Capture the cell that displays the provided text and extract its (X, Y) central coordinate. 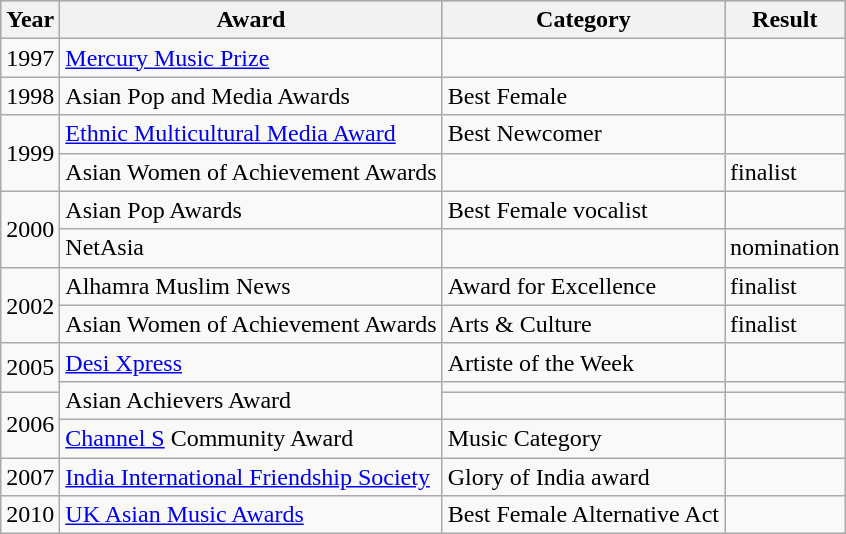
Best Female Alternative Act (583, 515)
Arts & Culture (583, 324)
Music Category (583, 438)
Ethnic Multicultural Media Award (251, 134)
2002 (30, 305)
Desi Xpress (251, 362)
Year (30, 20)
Asian Pop Awards (251, 210)
2007 (30, 477)
Best Female vocalist (583, 210)
2010 (30, 515)
1998 (30, 96)
2000 (30, 229)
nomination (785, 248)
Glory of India award (583, 477)
UK Asian Music Awards (251, 515)
2005 (30, 368)
Mercury Music Prize (251, 58)
Award for Excellence (583, 286)
2006 (30, 424)
Best Female (583, 96)
Asian Pop and Media Awards (251, 96)
NetAsia (251, 248)
Channel S Community Award (251, 438)
Best Newcomer (583, 134)
1999 (30, 153)
Category (583, 20)
Asian Achievers Award (251, 400)
1997 (30, 58)
Award (251, 20)
Alhamra Muslim News (251, 286)
Artiste of the Week (583, 362)
India International Friendship Society (251, 477)
Result (785, 20)
